Output the [x, y] coordinate of the center of the cell containing the given text.  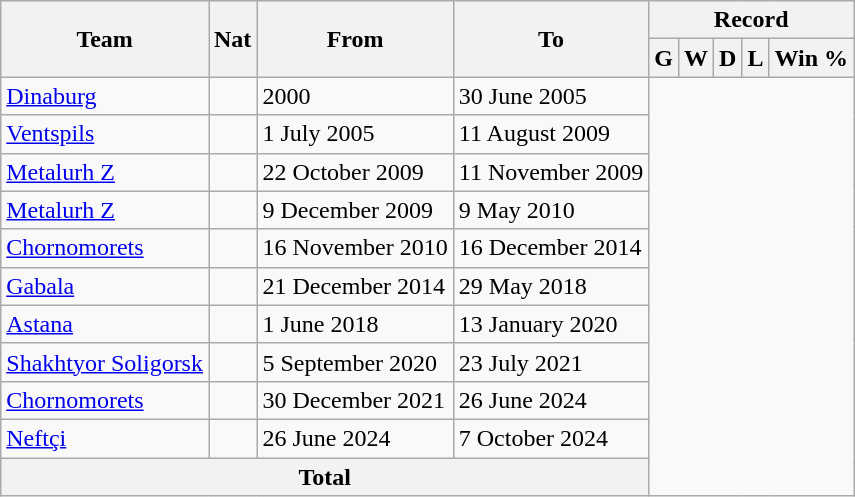
From [355, 39]
1 July 2005 [355, 134]
D [728, 58]
22 October 2009 [355, 172]
G [664, 58]
Dinaburg [105, 96]
Total [325, 477]
1 June 2018 [355, 324]
Win % [812, 58]
16 November 2010 [355, 248]
13 January 2020 [550, 324]
Astana [105, 324]
Nat [232, 39]
Shakhtyor Soligorsk [105, 362]
Ventspils [105, 134]
9 May 2010 [550, 210]
30 December 2021 [355, 400]
9 December 2009 [355, 210]
21 December 2014 [355, 286]
29 May 2018 [550, 286]
23 July 2021 [550, 362]
30 June 2005 [550, 96]
L [756, 58]
11 August 2009 [550, 134]
Record [752, 20]
To [550, 39]
7 October 2024 [550, 438]
16 December 2014 [550, 248]
Neftçi [105, 438]
Gabala [105, 286]
5 September 2020 [355, 362]
2000 [355, 96]
11 November 2009 [550, 172]
Team [105, 39]
W [696, 58]
